From the cell containing the given text, extract its center point as (x, y) coordinate. 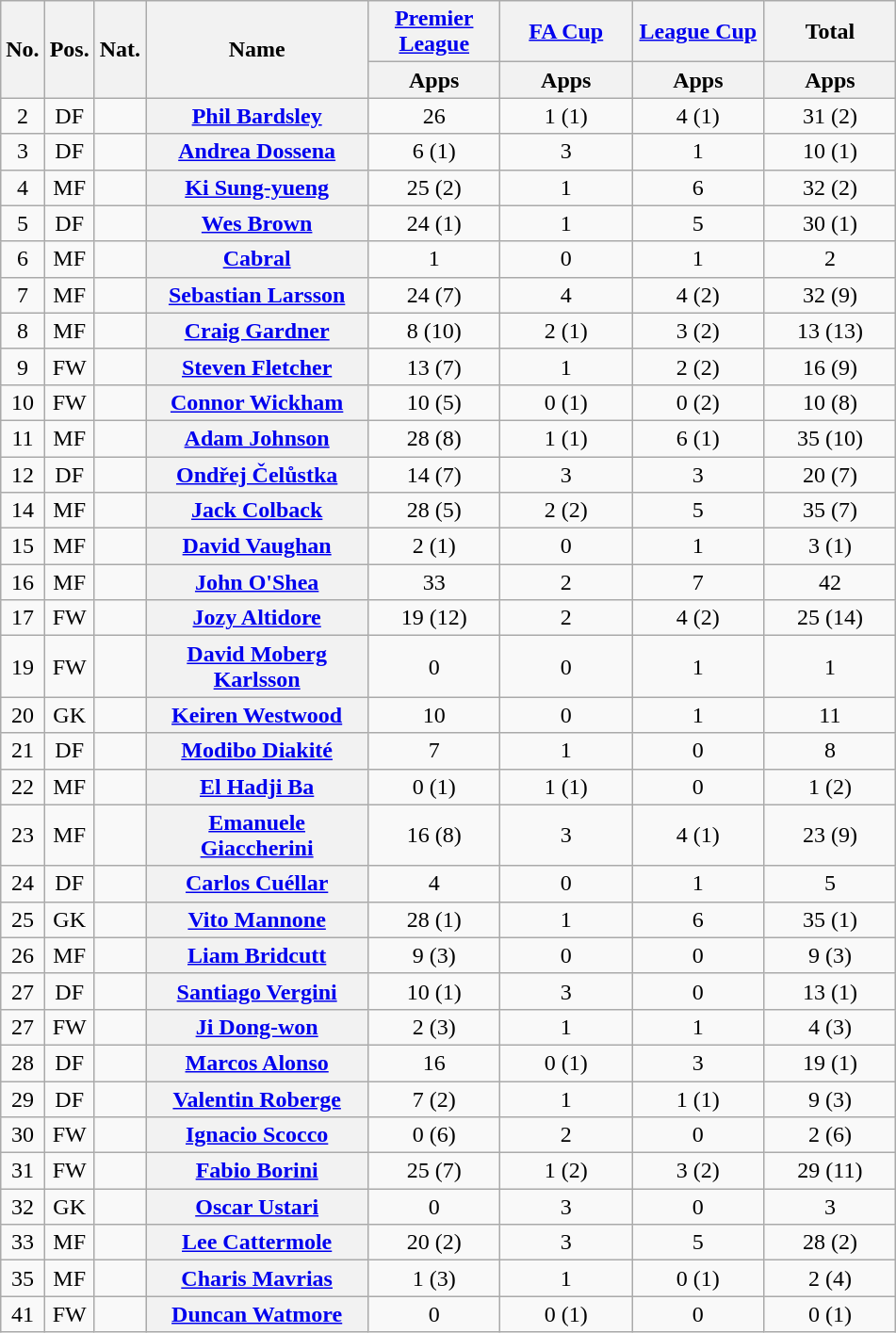
41 (23, 1314)
28 (2) (830, 1243)
12 (23, 474)
Vito Mannone (257, 919)
David Moberg Karlsson (257, 667)
16 (9) (830, 366)
Ji Dong-won (257, 1027)
4 (3) (830, 1027)
No. (23, 49)
31 (23, 1171)
Carlos Cuéllar (257, 884)
Oscar Ustari (257, 1207)
19 (23, 667)
35 (10) (830, 438)
17 (23, 618)
Andrea Dossena (257, 152)
20 (2) (434, 1243)
Connor Wickham (257, 402)
Pos. (70, 49)
Keiren Westwood (257, 715)
Total (830, 32)
Wes Brown (257, 223)
25 (7) (434, 1171)
16 (8) (434, 835)
20 (23, 715)
Charis Mavrias (257, 1278)
2 (6) (830, 1135)
3 (1) (830, 546)
League Cup (698, 32)
13 (1) (830, 991)
Valentin Roberge (257, 1099)
24 (7) (434, 295)
13 (13) (830, 331)
7 (2) (434, 1099)
Fabio Borini (257, 1171)
8 (10) (434, 331)
15 (23, 546)
Cabral (257, 259)
35 (1) (830, 919)
32 (2) (830, 187)
David Vaughan (257, 546)
22 (23, 787)
19 (12) (434, 618)
Lee Cattermole (257, 1243)
25 (14) (830, 618)
25 (2) (434, 187)
35 (7) (830, 511)
Jack Colback (257, 511)
29 (11) (830, 1171)
24 (1) (434, 223)
13 (7) (434, 366)
21 (23, 751)
2 (3) (434, 1027)
Ki Sung-yueng (257, 187)
Premier League (434, 32)
John O'Shea (257, 582)
Jozy Altidore (257, 618)
Craig Gardner (257, 331)
2 (4) (830, 1278)
31 (2) (830, 116)
30 (23, 1135)
Phil Bardsley (257, 116)
10 (5) (434, 402)
20 (7) (830, 474)
Steven Fletcher (257, 366)
14 (23, 511)
28 (23, 1063)
FA Cup (566, 32)
Emanuele Giaccherini (257, 835)
23 (23, 835)
23 (9) (830, 835)
28 (8) (434, 438)
19 (1) (830, 1063)
24 (23, 884)
Name (257, 49)
32 (9) (830, 295)
El Hadji Ba (257, 787)
Santiago Vergini (257, 991)
25 (23, 919)
0 (2) (698, 402)
Ondřej Čelůstka (257, 474)
Duncan Watmore (257, 1314)
42 (830, 582)
32 (23, 1207)
29 (23, 1099)
9 (23, 366)
Ignacio Scocco (257, 1135)
28 (5) (434, 511)
14 (7) (434, 474)
Nat. (120, 49)
1 (3) (434, 1278)
10 (8) (830, 402)
0 (6) (434, 1135)
30 (1) (830, 223)
Marcos Alonso (257, 1063)
Liam Bridcutt (257, 955)
Modibo Diakité (257, 751)
Sebastian Larsson (257, 295)
28 (1) (434, 919)
35 (23, 1278)
Adam Johnson (257, 438)
